Find where the given text appears and provide that cell's center as (x, y) coordinate. 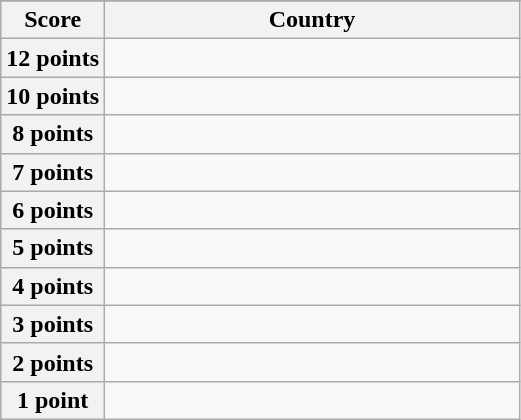
3 points (53, 324)
4 points (53, 286)
12 points (53, 58)
6 points (53, 210)
Country (312, 20)
5 points (53, 248)
7 points (53, 172)
1 point (53, 400)
10 points (53, 96)
Score (53, 20)
8 points (53, 134)
2 points (53, 362)
